For the text-containing cell, return its midpoint in (x, y) coordinate format. 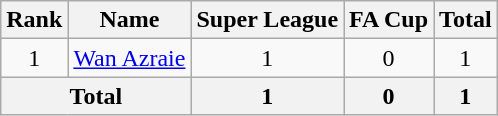
Wan Azraie (130, 58)
Name (130, 20)
Rank (34, 20)
Super League (268, 20)
FA Cup (389, 20)
